Extract the (X, Y) coordinate from the center of the cell holding the provided text.  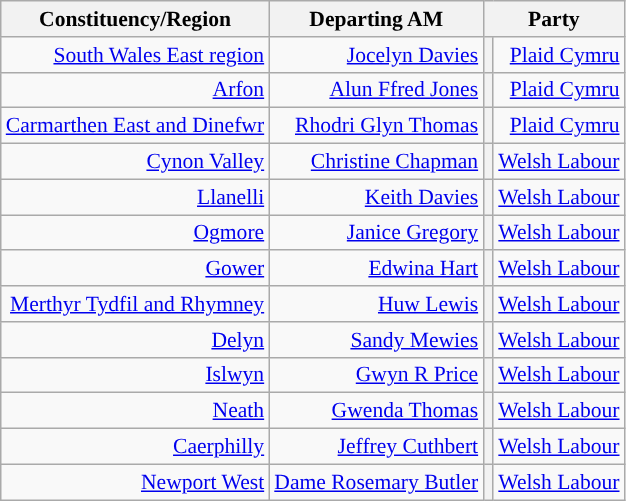
Jocelyn Davies (376, 55)
Constituency/Region (135, 19)
Huw Lewis (376, 304)
Rhodri Glyn Thomas (376, 126)
Dame Rosemary Butler (376, 482)
Christine Chapman (376, 162)
Delyn (135, 340)
Gwyn R Price (376, 375)
Edwina Hart (376, 269)
Party (554, 19)
South Wales East region (135, 55)
Merthyr Tydfil and Rhymney (135, 304)
Alun Ffred Jones (376, 90)
Arfon (135, 90)
Ogmore (135, 233)
Sandy Mewies (376, 340)
Keith Davies (376, 197)
Llanelli (135, 197)
Jeffrey Cuthbert (376, 447)
Gwenda Thomas (376, 411)
Gower (135, 269)
Janice Gregory (376, 233)
Newport West (135, 482)
Carmarthen East and Dinefwr (135, 126)
Departing AM (376, 19)
Caerphilly (135, 447)
Neath (135, 411)
Islwyn (135, 375)
Cynon Valley (135, 162)
